From the cell containing the given text, extract its center point as [X, Y] coordinate. 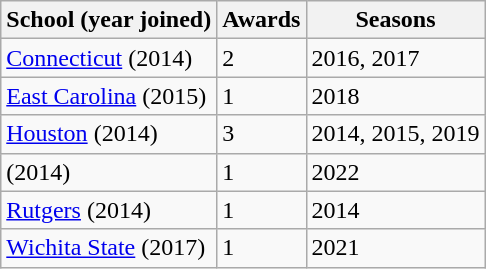
Connecticut (2014) [109, 58]
2014, 2015, 2019 [396, 134]
2 [262, 58]
3 [262, 134]
Awards [262, 20]
Houston (2014) [109, 134]
2018 [396, 96]
2016, 2017 [396, 58]
2022 [396, 172]
Rutgers (2014) [109, 210]
2014 [396, 210]
School (year joined) [109, 20]
East Carolina (2015) [109, 96]
(2014) [109, 172]
Seasons [396, 20]
Wichita State (2017) [109, 248]
2021 [396, 248]
